Provide the (x, y) coordinate of the cell's center where the given text is located.  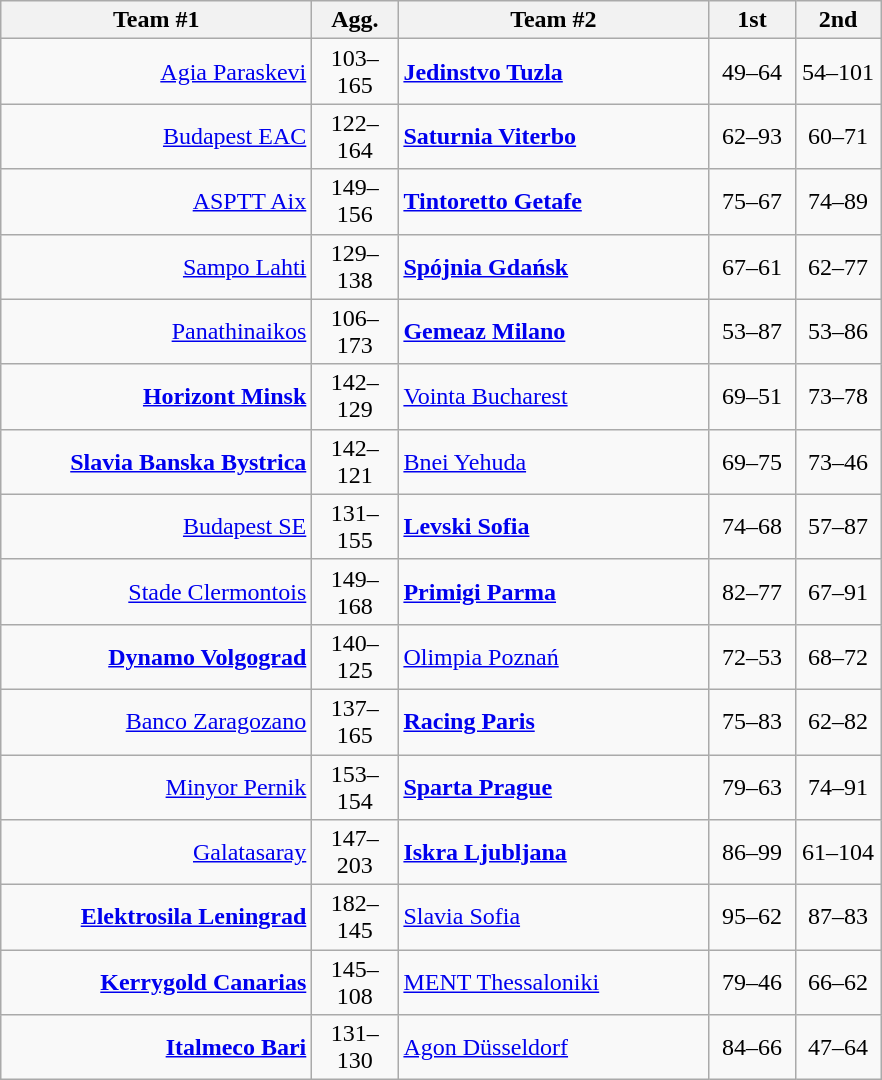
145–108 (355, 982)
Saturnia Viterbo (554, 136)
149–168 (355, 592)
79–46 (752, 982)
61–104 (838, 852)
131–130 (355, 1048)
Iskra Ljubljana (554, 852)
Primigi Parma (554, 592)
Stade Clermontois (156, 592)
Levski Sofia (554, 526)
Kerrygold Canarias (156, 982)
Bnei Yehuda (554, 462)
79–63 (752, 786)
Gemeaz Milano (554, 332)
140–125 (355, 656)
95–62 (752, 918)
62–77 (838, 266)
103–165 (355, 72)
Italmeco Bari (156, 1048)
62–93 (752, 136)
Team #1 (156, 20)
Tintoretto Getafe (554, 202)
Agon Düsseldorf (554, 1048)
Horizont Minsk (156, 396)
69–75 (752, 462)
Minyor Pernik (156, 786)
49–64 (752, 72)
Agia Paraskevi (156, 72)
Dynamo Volgograd (156, 656)
Elektrosila Leningrad (156, 918)
MENT Thessaloniki (554, 982)
Sampo Lahti (156, 266)
2nd (838, 20)
60–71 (838, 136)
Budapest EAC (156, 136)
147–203 (355, 852)
86–99 (752, 852)
74–89 (838, 202)
74–68 (752, 526)
Slavia Banska Bystrica (156, 462)
Slavia Sofia (554, 918)
153–154 (355, 786)
Panathinaikos (156, 332)
182–145 (355, 918)
73–78 (838, 396)
73–46 (838, 462)
Banco Zaragozano (156, 722)
75–83 (752, 722)
74–91 (838, 786)
Agg. (355, 20)
87–83 (838, 918)
66–62 (838, 982)
53–87 (752, 332)
68–72 (838, 656)
67–61 (752, 266)
149–156 (355, 202)
137–165 (355, 722)
Budapest SE (156, 526)
106–173 (355, 332)
72–53 (752, 656)
Vointa Bucharest (554, 396)
142–121 (355, 462)
142–129 (355, 396)
84–66 (752, 1048)
Spójnia Gdańsk (554, 266)
1st (752, 20)
82–77 (752, 592)
Team #2 (554, 20)
Jedinstvo Tuzla (554, 72)
129–138 (355, 266)
122–164 (355, 136)
53–86 (838, 332)
57–87 (838, 526)
62–82 (838, 722)
54–101 (838, 72)
Olimpia Poznań (554, 656)
Galatasaray (156, 852)
75–67 (752, 202)
69–51 (752, 396)
Sparta Prague (554, 786)
67–91 (838, 592)
ASPTT Aix (156, 202)
Racing Paris (554, 722)
47–64 (838, 1048)
131–155 (355, 526)
